Determine the (X, Y) coordinate at the center of the cell enclosing the given text.  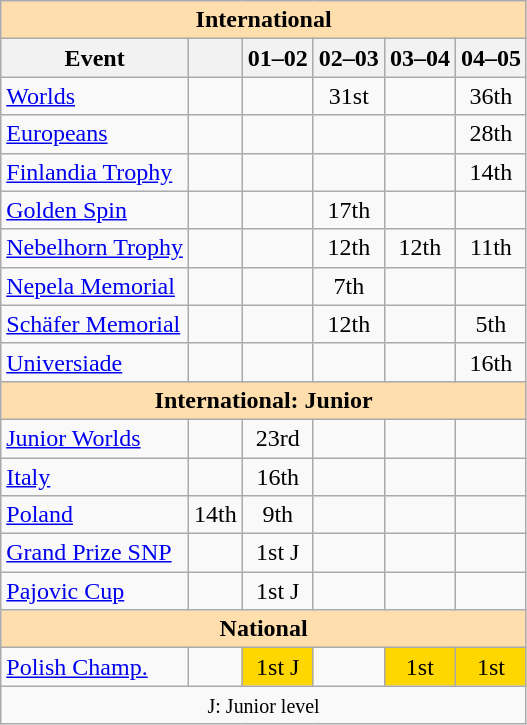
Finlandia Trophy (95, 172)
7th (348, 286)
National (264, 629)
Worlds (95, 96)
Universiade (95, 362)
Poland (95, 515)
Golden Spin (95, 210)
23rd (278, 438)
04–05 (490, 58)
28th (490, 134)
International (264, 20)
Pajovic Cup (95, 591)
11th (490, 248)
Polish Champ. (95, 667)
03–04 (420, 58)
Nebelhorn Trophy (95, 248)
Schäfer Memorial (95, 324)
5th (490, 324)
36th (490, 96)
Italy (95, 477)
International: Junior (264, 400)
17th (348, 210)
02–03 (348, 58)
Europeans (95, 134)
J: Junior level (264, 705)
01–02 (278, 58)
Event (95, 58)
Nepela Memorial (95, 286)
Junior Worlds (95, 438)
9th (278, 515)
Grand Prize SNP (95, 553)
31st (348, 96)
